Capture the cell that displays the provided text and extract its (x, y) central coordinate. 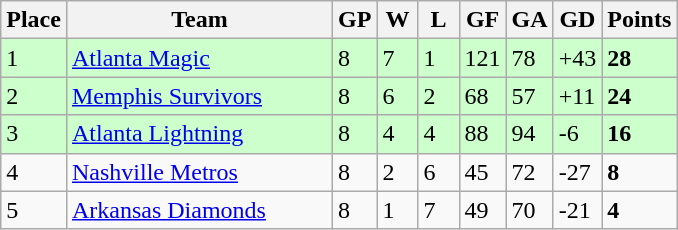
45 (482, 172)
28 (640, 58)
Atlanta Magic (199, 58)
78 (530, 58)
-27 (578, 172)
Atlanta Lightning (199, 134)
Place (34, 20)
24 (640, 96)
Points (640, 20)
Arkansas Diamonds (199, 210)
72 (530, 172)
3 (34, 134)
70 (530, 210)
L (438, 20)
88 (482, 134)
Nashville Metros (199, 172)
GP (355, 20)
GA (530, 20)
68 (482, 96)
-21 (578, 210)
121 (482, 58)
W (398, 20)
+11 (578, 96)
+43 (578, 58)
57 (530, 96)
16 (640, 134)
Memphis Survivors (199, 96)
GD (578, 20)
Team (199, 20)
94 (530, 134)
-6 (578, 134)
5 (34, 210)
GF (482, 20)
49 (482, 210)
